Identify which cell holds the provided text, then report its [x, y] central coordinate. 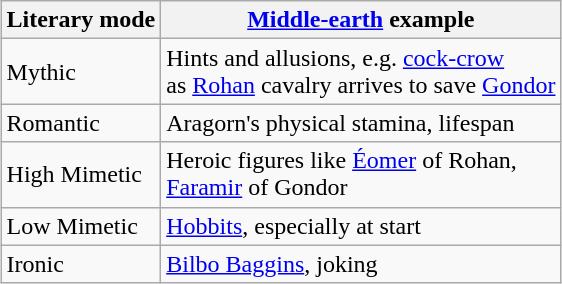
Romantic [81, 123]
Hints and allusions, e.g. cock-crowas Rohan cavalry arrives to save Gondor [361, 72]
Middle-earth example [361, 20]
Literary mode [81, 20]
Bilbo Baggins, joking [361, 264]
Heroic figures like Éomer of Rohan,Faramir of Gondor [361, 174]
Aragorn's physical stamina, lifespan [361, 123]
Hobbits, especially at start [361, 226]
High Mimetic [81, 174]
Mythic [81, 72]
Low Mimetic [81, 226]
Ironic [81, 264]
